Capture the cell that displays the provided text and extract its [X, Y] central coordinate. 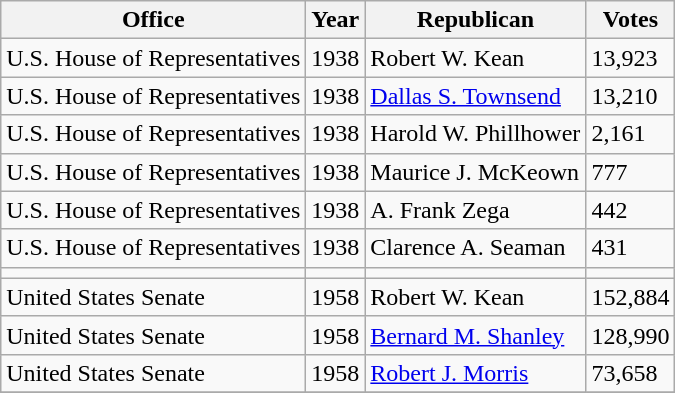
73,658 [630, 373]
Dallas S. Townsend [476, 96]
Votes [630, 20]
442 [630, 210]
777 [630, 172]
Clarence A. Seaman [476, 248]
152,884 [630, 297]
Robert J. Morris [476, 373]
Maurice J. McKeown [476, 172]
Office [154, 20]
A. Frank Zega [476, 210]
2,161 [630, 134]
Bernard M. Shanley [476, 335]
13,210 [630, 96]
13,923 [630, 58]
Year [336, 20]
Harold W. Phillhower [476, 134]
431 [630, 248]
Republican [476, 20]
128,990 [630, 335]
